Detect which cell encompasses the target text, then output its [x, y] center coordinate. 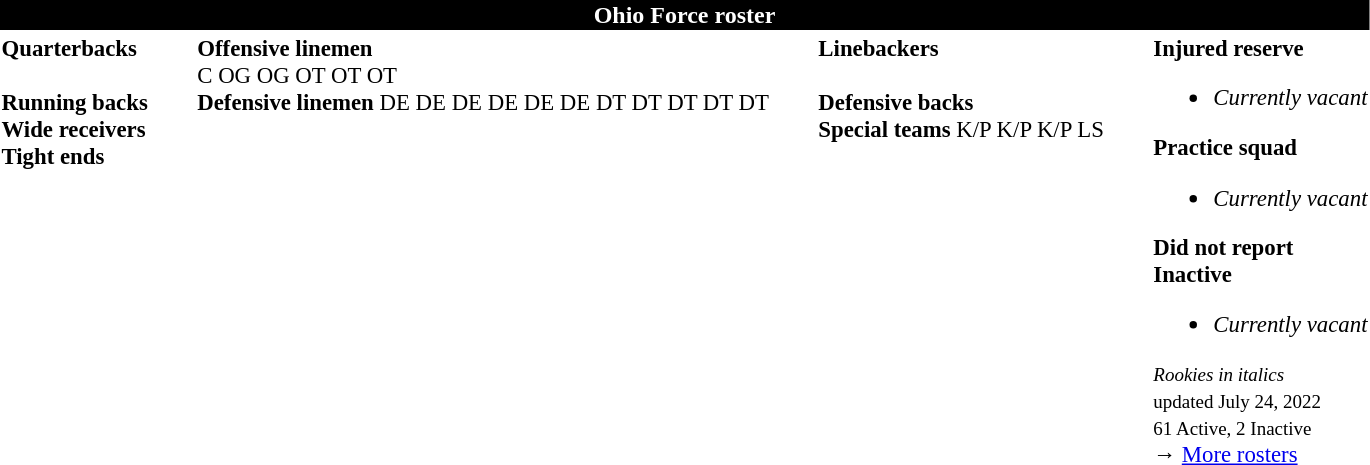
Ohio Force roster [684, 15]
